Return (X, Y) of the center of cell containing provided text 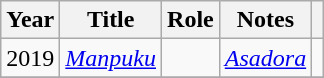
Title (111, 20)
Manpuku (111, 58)
2019 (30, 58)
Asadora (265, 58)
Year (30, 20)
Notes (265, 20)
Role (191, 20)
